Return the [x, y] coordinate for the center point of the cell that contains the specified text.  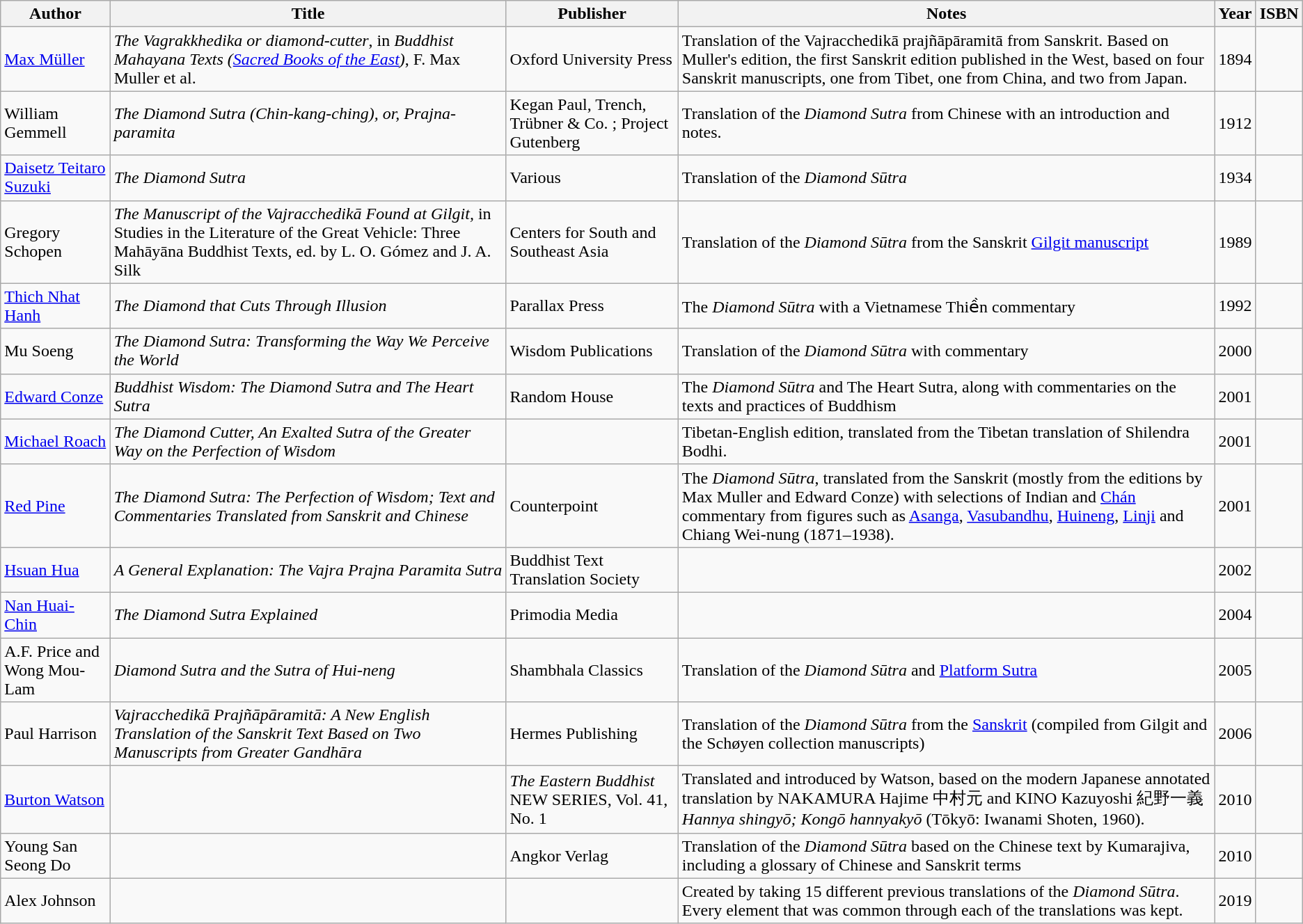
Edward Conze [56, 397]
Gregory Schopen [56, 242]
Paul Harrison [56, 734]
Vajracchedikā Prajñāpāramitā: A New English Translation of the Sanskrit Text Based on Two Manuscripts from Greater Gandhāra [308, 734]
The Diamond Cutter, An Exalted Sutra of the Greater Way on the Perfection of Wisdom [308, 441]
The Diamond Sutra: Transforming the Way We Perceive the World [308, 351]
ISBN [1279, 14]
Burton Watson [56, 800]
Nan Huai-Chin [56, 615]
Wisdom Publications [592, 351]
2019 [1235, 900]
Daisetz Teitaro Suzuki [56, 178]
The Diamond Sutra Explained [308, 615]
2006 [1235, 734]
Diamond Sutra and the Sutra of Hui-neng [308, 669]
Translation of the Diamond Sūtra and Platform Sutra [947, 669]
Buddhist Text Translation Society [592, 569]
Shambhala Classics [592, 669]
Buddhist Wisdom: The Diamond Sutra and The Heart Sutra [308, 397]
Thich Nhat Hanh [56, 306]
Alex Johnson [56, 900]
The Diamond Sūtra with a Vietnamese Thiền commentary [947, 306]
1992 [1235, 306]
The Diamond that Cuts Through Illusion [308, 306]
Red Pine [56, 505]
Michael Roach [56, 441]
Parallax Press [592, 306]
A General Explanation: The Vajra Prajna Paramita Sutra [308, 569]
The Diamond Sūtra and The Heart Sutra, along with commentaries on the texts and practices of Buddhism [947, 397]
Mu Soeng [56, 351]
Translation of the Diamond Sūtra [947, 178]
Counterpoint [592, 505]
Translation of the Diamond Sūtra from the Sanskrit (compiled from Gilgit and the Schøyen collection manuscripts) [947, 734]
William Gemmell [56, 123]
Hsuan Hua [56, 569]
Year [1235, 14]
Centers for South and Southeast Asia [592, 242]
The Diamond Sutra: The Perfection of Wisdom; Text and Commentaries Translated from Sanskrit and Chinese [308, 505]
1894 [1235, 59]
Various [592, 178]
Random House [592, 397]
Angkor Verlag [592, 856]
Translation of the Diamond Sutra from Chinese with an introduction and notes. [947, 123]
Oxford University Press [592, 59]
Publisher [592, 14]
1934 [1235, 178]
2005 [1235, 669]
Translation of the Diamond Sūtra from the Sanskrit Gilgit manuscript [947, 242]
Created by taking 15 different previous translations of the Diamond Sūtra. Every element that was common through each of the translations was kept. [947, 900]
A.F. Price and Wong Mou-Lam [56, 669]
The Eastern Buddhist NEW SERIES, Vol. 41, No. 1 [592, 800]
1912 [1235, 123]
Translation of the Diamond Sūtra with commentary [947, 351]
1989 [1235, 242]
Tibetan-English edition, translated from the Tibetan translation of Shilendra Bodhi. [947, 441]
The Vagrakkhedika or diamond-cutter, in Buddhist Mahayana Texts (Sacred Books of the East), F. Max Muller et al. [308, 59]
2002 [1235, 569]
2000 [1235, 351]
The Diamond Sutra (Chin-kang-ching), or, Prajna-paramita [308, 123]
Title [308, 14]
Young San Seong Do [56, 856]
Translation of the Diamond Sūtra based on the Chinese text by Kumarajiva, including a glossary of Chinese and Sanskrit terms [947, 856]
Primodia Media [592, 615]
Notes [947, 14]
Max Müller [56, 59]
Hermes Publishing [592, 734]
Author [56, 14]
Kegan Paul, Trench, Trübner & Co. ; Project Gutenberg [592, 123]
2004 [1235, 615]
The Diamond Sutra [308, 178]
